Extract the [x, y] coordinate from the center of the cell holding the provided text.  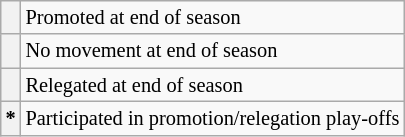
Promoted at end of season [213, 17]
Participated in promotion/relegation play-offs [213, 118]
No movement at end of season [213, 51]
Relegated at end of season [213, 85]
* [11, 118]
